Find where the given text appears and provide that cell's center as (x, y) coordinate. 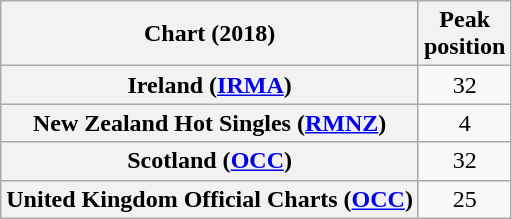
United Kingdom Official Charts (OCC) (210, 199)
4 (464, 123)
Chart (2018) (210, 34)
25 (464, 199)
Scotland (OCC) (210, 161)
Peak position (464, 34)
New Zealand Hot Singles (RMNZ) (210, 123)
Ireland (IRMA) (210, 85)
